Pinpoint the cell where the given text exists, returning its [X, Y] midpoint coordinate. 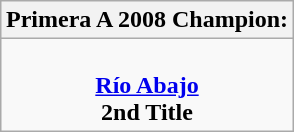
Primera A 2008 Champion: [146, 20]
Río Abajo2nd Title [146, 85]
